Output the (X, Y) coordinate of the center of the cell containing the given text.  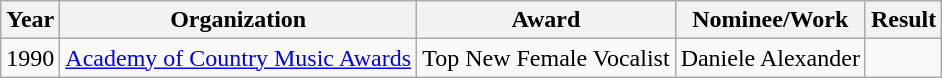
Year (30, 20)
Result (903, 20)
Academy of Country Music Awards (238, 58)
1990 (30, 58)
Top New Female Vocalist (546, 58)
Nominee/Work (770, 20)
Organization (238, 20)
Award (546, 20)
Daniele Alexander (770, 58)
